Search for the cell housing the specified text and yield its [X, Y] center coordinate. 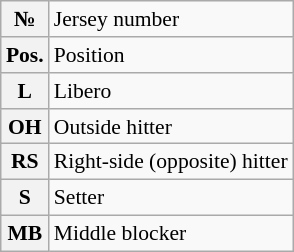
Position [171, 55]
Setter [171, 197]
L [25, 91]
S [25, 197]
RS [25, 162]
Right-side (opposite) hitter [171, 162]
Middle blocker [171, 233]
MB [25, 233]
Outside hitter [171, 126]
№ [25, 19]
Pos. [25, 55]
Libero [171, 91]
Jersey number [171, 19]
OH [25, 126]
